Return (X, Y) of the center of cell containing provided text 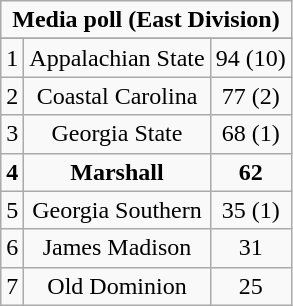
5 (12, 210)
Coastal Carolina (117, 96)
35 (1) (250, 210)
31 (250, 248)
94 (10) (250, 58)
Old Dominion (117, 286)
1 (12, 58)
77 (2) (250, 96)
6 (12, 248)
4 (12, 172)
Marshall (117, 172)
Georgia Southern (117, 210)
Georgia State (117, 134)
Appalachian State (117, 58)
2 (12, 96)
James Madison (117, 248)
25 (250, 286)
68 (1) (250, 134)
Media poll (East Division) (146, 20)
3 (12, 134)
7 (12, 286)
62 (250, 172)
